Determine the [X, Y] coordinate at the center of the cell enclosing the given text.  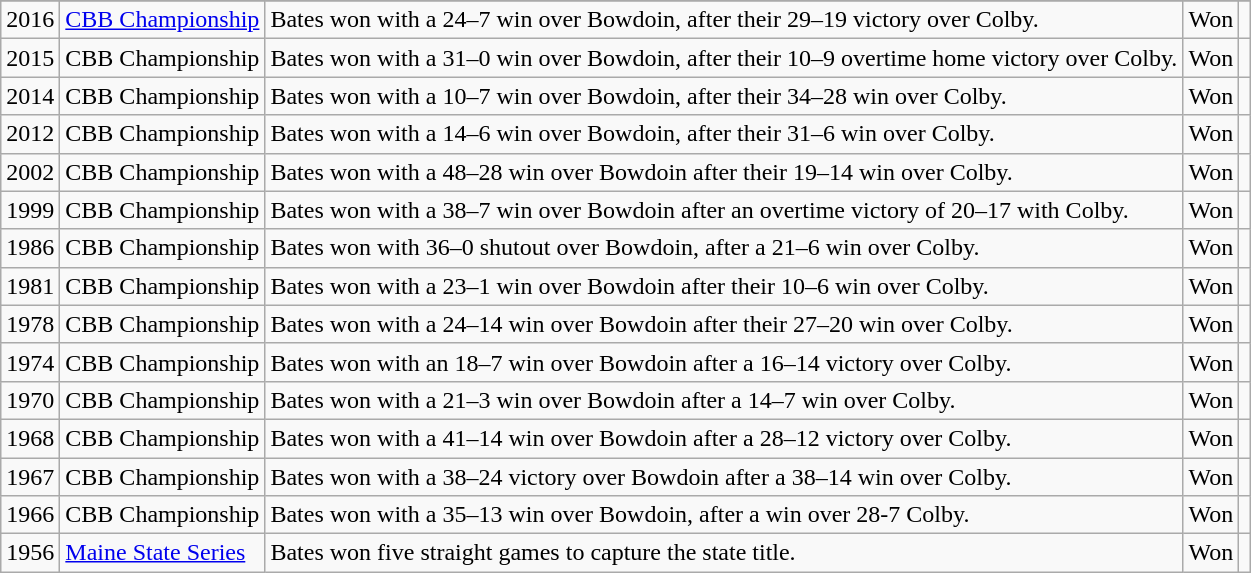
Bates won with a 14–6 win over Bowdoin, after their 31–6 win over Colby. [724, 134]
Bates won with a 48–28 win over Bowdoin after their 19–14 win over Colby. [724, 172]
Bates won with an 18–7 win over Bowdoin after a 16–14 victory over Colby. [724, 362]
1968 [30, 438]
2012 [30, 134]
Bates won with a 38–24 victory over Bowdoin after a 38–14 win over Colby. [724, 477]
Maine State Series [162, 553]
1956 [30, 553]
1974 [30, 362]
Bates won with a 24–7 win over Bowdoin, after their 29–19 victory over Colby. [724, 20]
1986 [30, 248]
1967 [30, 477]
1966 [30, 515]
1999 [30, 210]
Bates won with 36–0 shutout over Bowdoin, after a 21–6 win over Colby. [724, 248]
Bates won with a 24–14 win over Bowdoin after their 27–20 win over Colby. [724, 324]
2014 [30, 96]
2002 [30, 172]
Bates won with a 10–7 win over Bowdoin, after their 34–28 win over Colby. [724, 96]
Bates won with a 41–14 win over Bowdoin after a 28–12 victory over Colby. [724, 438]
1970 [30, 400]
Bates won with a 38–7 win over Bowdoin after an overtime victory of 20–17 with Colby. [724, 210]
Bates won five straight games to capture the state title. [724, 553]
1981 [30, 286]
2016 [30, 20]
2015 [30, 58]
1978 [30, 324]
Bates won with a 31–0 win over Bowdoin, after their 10–9 overtime home victory over Colby. [724, 58]
Bates won with a 23–1 win over Bowdoin after their 10–6 win over Colby. [724, 286]
Bates won with a 21–3 win over Bowdoin after a 14–7 win over Colby. [724, 400]
Bates won with a 35–13 win over Bowdoin, after a win over 28-7 Colby. [724, 515]
